Scan for the cell matching the given text and deliver its (X, Y) coordinate at center. 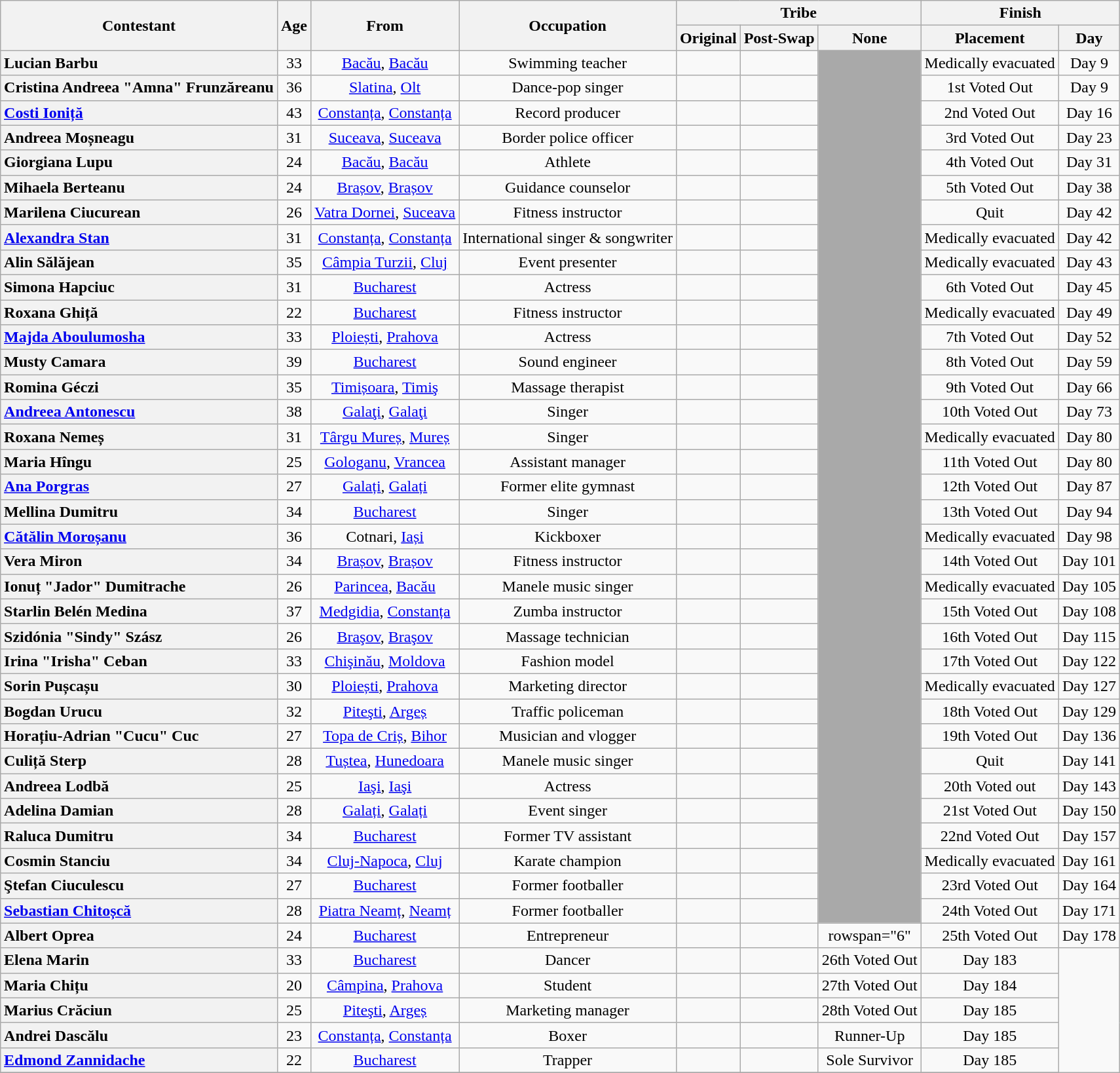
Adelina Damian (139, 811)
Massage technician (568, 636)
Câmpia Turzii, Cluj (384, 262)
4th Voted Out (990, 162)
Post-Swap (779, 38)
Karate champion (568, 861)
Day 73 (1089, 412)
Day 157 (1089, 836)
Day 183 (990, 960)
Day 52 (1089, 337)
Musician and vlogger (568, 736)
Assistant manager (568, 462)
Athlete (568, 162)
Day 23 (1089, 138)
10th Voted Out (990, 412)
Irina "Irisha" Ceban (139, 661)
Vatra Dornei, Suceava (384, 212)
Ştefan Ciuculescu (139, 886)
Day 66 (1089, 387)
Târgu Mureș, Mureș (384, 437)
Timișoara, Timiş (384, 387)
Slatina, Olt (384, 88)
Mihaela Berteanu (139, 187)
Andrei Dascălu (139, 1035)
Entrepreneur (568, 935)
Boxer (568, 1035)
Day 87 (1089, 487)
Cristina Andreea "Amna" Frunzăreanu (139, 88)
Former elite gymnast (568, 487)
Trapper (568, 1060)
Day 178 (1089, 935)
Marius Crăciun (139, 1010)
2nd Voted Out (990, 113)
Swimming teacher (568, 63)
Musty Camara (139, 362)
From (384, 26)
Alin Sălăjean (139, 262)
27th Voted Out (870, 985)
Day (1089, 38)
Original (708, 38)
Lucian Barbu (139, 63)
Record producer (568, 113)
Guidance counselor (568, 187)
12th Voted Out (990, 487)
Andreea Lodbă (139, 786)
3rd Voted Out (990, 138)
Dancer (568, 960)
7th Voted Out (990, 337)
Day 150 (1089, 811)
Day 43 (1089, 262)
Ionuț "Jador" Dumitrache (139, 586)
Mellina Dumitru (139, 512)
43 (293, 113)
Runner-Up (870, 1035)
37 (293, 611)
17th Voted Out (990, 661)
Day 122 (1089, 661)
Day 184 (990, 985)
Day 127 (1089, 686)
Gologanu, Vrancea (384, 462)
Day 161 (1089, 861)
Majda Aboulumosha (139, 337)
Culiță Sterp (139, 761)
Vera Miron (139, 561)
25th Voted Out (990, 935)
Day 101 (1089, 561)
Sole Survivor (870, 1060)
Elena Marin (139, 960)
Age (293, 26)
15th Voted Out (990, 611)
Event presenter (568, 262)
Marketing manager (568, 1010)
Raluca Dumitru (139, 836)
Tuștea, Hunedoara (384, 761)
21st Voted Out (990, 811)
Piatra Neamț, Neamț (384, 911)
Day 31 (1089, 162)
Roxana Ghiță (139, 312)
Student (568, 985)
Chişinău, Moldova (384, 661)
Kickboxer (568, 536)
26th Voted Out (870, 960)
39 (293, 362)
1st Voted Out (990, 88)
Day 45 (1089, 287)
Suceava, Suceava (384, 138)
Day 129 (1089, 711)
28th Voted Out (870, 1010)
Medgidia, Constanța (384, 611)
6th Voted Out (990, 287)
Parincea, Bacău (384, 586)
Simona Hapciuc (139, 287)
Former TV assistant (568, 836)
Galaţi, Galaţi (384, 412)
Day 98 (1089, 536)
Tribe (798, 13)
Costi Ioniță (139, 113)
Event singer (568, 811)
11th Voted Out (990, 462)
18th Voted Out (990, 711)
Traffic policeman (568, 711)
Andreea Moșneagu (139, 138)
Day 49 (1089, 312)
14th Voted Out (990, 561)
None (870, 38)
Dance-pop singer (568, 88)
Romina Géczi (139, 387)
32 (293, 711)
Day 136 (1089, 736)
38 (293, 412)
Topa de Criș, Bihor (384, 736)
23rd Voted Out (990, 886)
Sound engineer (568, 362)
20 (293, 985)
Cluj-Napoca, Cluj (384, 861)
Alexandra Stan (139, 237)
13th Voted Out (990, 512)
Maria Chițu (139, 985)
Sorin Pușcașu (139, 686)
24th Voted Out (990, 911)
Bogdan Urucu (139, 711)
Day 115 (1089, 636)
20th Voted out (990, 786)
Maria Hîngu (139, 462)
Day 141 (1089, 761)
22nd Voted Out (990, 836)
Day 105 (1089, 586)
Cosmin Stanciu (139, 861)
Massage therapist (568, 387)
Cotnari, Iași (384, 536)
Fashion model (568, 661)
Occupation (568, 26)
Giorgiana Lupu (139, 162)
Ana Porgras (139, 487)
Marketing director (568, 686)
19th Voted Out (990, 736)
9th Voted Out (990, 387)
Andreea Antonescu (139, 412)
Day 38 (1089, 187)
Câmpina, Prahova (384, 985)
Cătălin Moroșanu (139, 536)
International singer & songwriter (568, 237)
Szidónia "Sindy" Szász (139, 636)
Iaşi, Iaşi (384, 786)
Zumba instructor (568, 611)
23 (293, 1035)
Roxana Nemeș (139, 437)
Day 94 (1089, 512)
Albert Oprea (139, 935)
30 (293, 686)
Marilena Ciucurean (139, 212)
Day 108 (1089, 611)
8th Voted Out (990, 362)
Horațiu-Adrian "Cucu" Cuc (139, 736)
Placement (990, 38)
Day 164 (1089, 886)
rowspan="6" (870, 935)
Contestant (139, 26)
5th Voted Out (990, 187)
16th Voted Out (990, 636)
Border police officer (568, 138)
Braşov, Braşov (384, 636)
Day 171 (1089, 911)
Edmond Zannidache (139, 1060)
Sebastian Chitoșcă (139, 911)
Day 16 (1089, 113)
Starlin Belén Medina (139, 611)
Finish (1020, 13)
Day 59 (1089, 362)
Day 143 (1089, 786)
